Provide the [x, y] coordinate of the cell's center where the given text is located.  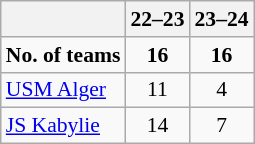
14 [157, 126]
USM Alger [64, 90]
22–23 [157, 19]
7 [221, 126]
11 [157, 90]
4 [221, 90]
No. of teams [64, 55]
JS Kabylie [64, 126]
23–24 [221, 19]
